Detect which cell encompasses the target text, then output its (x, y) center coordinate. 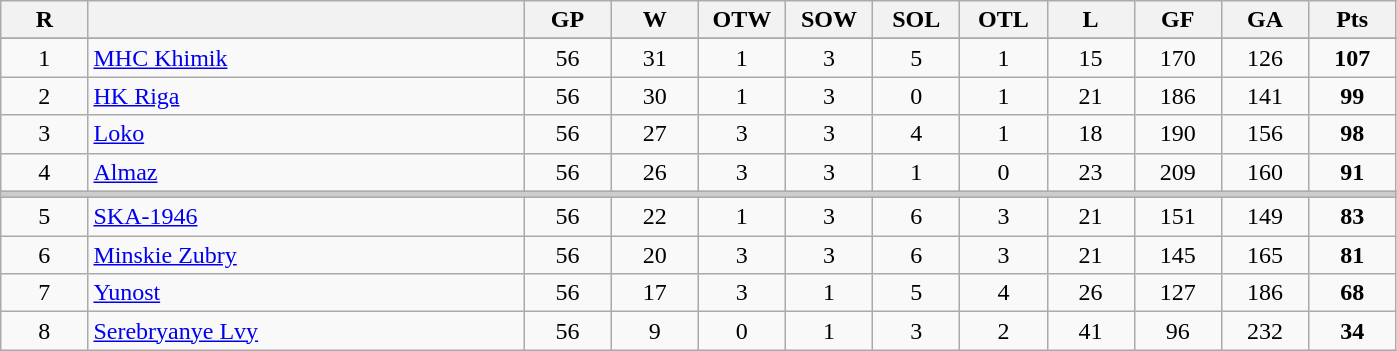
OTW (742, 20)
W (654, 20)
190 (1178, 134)
30 (654, 96)
R (44, 20)
149 (1264, 217)
151 (1178, 217)
141 (1264, 96)
209 (1178, 172)
Almaz (306, 172)
160 (1264, 172)
GA (1264, 20)
20 (654, 255)
23 (1090, 172)
170 (1178, 58)
22 (654, 217)
41 (1090, 331)
232 (1264, 331)
145 (1178, 255)
126 (1264, 58)
99 (1352, 96)
15 (1090, 58)
34 (1352, 331)
81 (1352, 255)
91 (1352, 172)
SOW (828, 20)
98 (1352, 134)
9 (654, 331)
HK Riga (306, 96)
127 (1178, 293)
Pts (1352, 20)
83 (1352, 217)
Minskie Zubry (306, 255)
GF (1178, 20)
GP (568, 20)
Serebryanye Lvy (306, 331)
SOL (916, 20)
L (1090, 20)
7 (44, 293)
96 (1178, 331)
107 (1352, 58)
17 (654, 293)
SKA-1946 (306, 217)
27 (654, 134)
156 (1264, 134)
8.5 (698, 194)
18 (1090, 134)
OTL (1004, 20)
MHC Khimik (306, 58)
8 (44, 331)
68 (1352, 293)
Yunost (306, 293)
31 (654, 58)
Loko (306, 134)
165 (1264, 255)
